Return the (x, y) coordinate for the center point of the cell that contains the specified text.  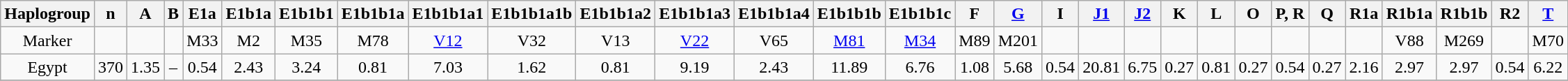
3.24 (306, 67)
6.76 (920, 67)
A (145, 14)
T (1548, 14)
n (110, 14)
11.89 (849, 67)
E1b1a (248, 14)
E1b1b1a1b (531, 14)
J1 (1102, 14)
M2 (248, 40)
F (975, 14)
E1b1b1b (849, 14)
M70 (1548, 40)
6.22 (1548, 67)
R2 (1510, 14)
5.68 (1018, 67)
M201 (1018, 40)
E1b1b1a4 (774, 14)
M78 (373, 40)
M81 (849, 40)
– (174, 67)
O (1254, 14)
V65 (774, 40)
E1b1b1a2 (616, 14)
6.75 (1142, 67)
K (1180, 14)
Haplogroup (47, 14)
I (1060, 14)
E1b1b1 (306, 14)
1.35 (145, 67)
J2 (1142, 14)
M269 (1464, 40)
V22 (695, 40)
G (1018, 14)
E1b1b1c (920, 14)
V13 (616, 40)
7.03 (448, 67)
1.08 (975, 67)
E1b1b1a1 (448, 14)
E1b1b1a (373, 14)
M89 (975, 40)
Q (1327, 14)
V88 (1409, 40)
E1b1b1a3 (695, 14)
M34 (920, 40)
V12 (448, 40)
L (1216, 14)
M33 (202, 40)
370 (110, 67)
E1a (202, 14)
P, R (1290, 14)
M35 (306, 40)
20.81 (1102, 67)
Marker (47, 40)
2.16 (1363, 67)
R1a (1363, 14)
V32 (531, 40)
B (174, 14)
1.62 (531, 67)
9.19 (695, 67)
R1b1b (1464, 14)
Egypt (47, 67)
R1b1a (1409, 14)
